Provide the [X, Y] coordinate of the cell's center where the given text is located.  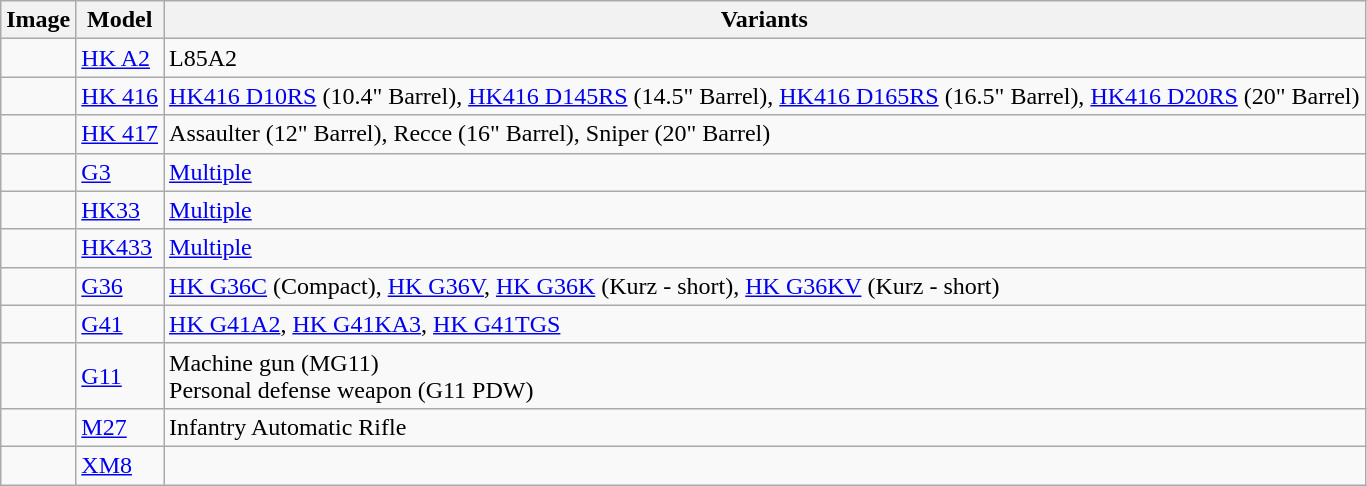
G36 [120, 286]
Variants [765, 20]
HK 417 [120, 134]
Assaulter (12" Barrel), Recce (16" Barrel), Sniper (20" Barrel) [765, 134]
L85A2 [765, 58]
G41 [120, 324]
HK416 D10RS (10.4" Barrel), HK416 D145RS (14.5" Barrel), HK416 D165RS (16.5" Barrel), HK416 D20RS (20" Barrel) [765, 96]
M27 [120, 427]
XM8 [120, 465]
HK G41A2, HK G41KA3, HK G41TGS [765, 324]
G11 [120, 376]
HK A2 [120, 58]
Machine gun (MG11)Personal defense weapon (G11 PDW) [765, 376]
Model [120, 20]
HK G36C (Compact), HK G36V, HK G36K (Kurz - short), HK G36KV (Kurz - short) [765, 286]
HK33 [120, 210]
Infantry Automatic Rifle [765, 427]
G3 [120, 172]
HK433 [120, 248]
HK 416 [120, 96]
Image [38, 20]
